Return the (x, y) coordinate for the center point of the cell that contains the specified text.  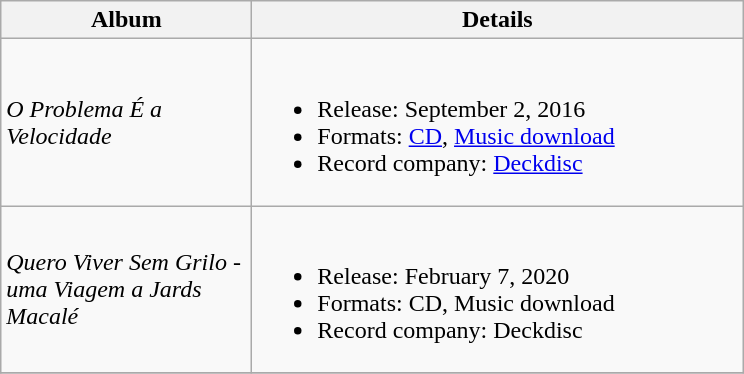
Release: September 2, 2016Formats: CD, Music downloadRecord company: Deckdisc (498, 122)
O Problema É a Velocidade (126, 122)
Details (498, 20)
Quero Viver Sem Grilo - uma Viagem a Jards Macalé (126, 290)
Album (126, 20)
Release: February 7, 2020Formats: CD, Music downloadRecord company: Deckdisc (498, 290)
